Locate the cell with the specified text and output its (x, y) center coordinate. 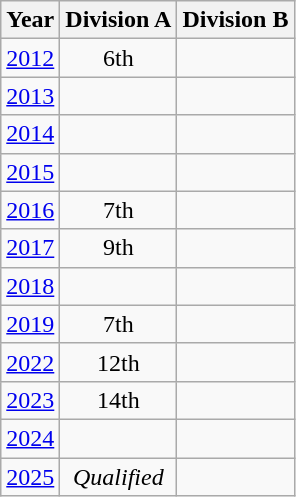
Division A (118, 20)
2013 (30, 96)
9th (118, 248)
2024 (30, 438)
6th (118, 58)
2018 (30, 286)
12th (118, 362)
2015 (30, 172)
2014 (30, 134)
Year (30, 20)
14th (118, 400)
2019 (30, 324)
2025 (30, 477)
Division B (236, 20)
2016 (30, 210)
2023 (30, 400)
2017 (30, 248)
2022 (30, 362)
2012 (30, 58)
Qualified (118, 477)
